Return (X, Y) of the center of cell containing provided text 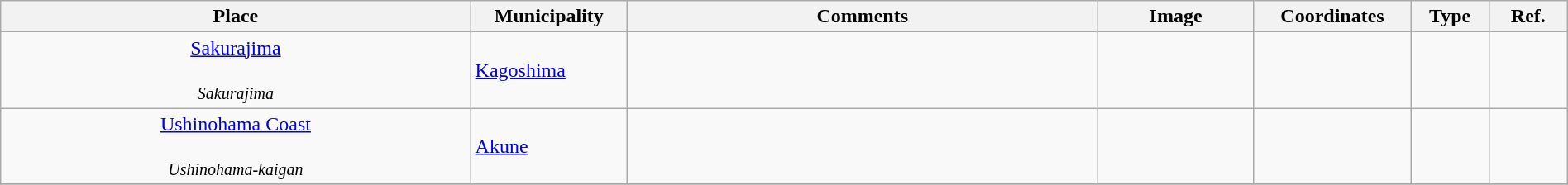
Image (1176, 17)
SakurajimaSakurajima (236, 70)
Kagoshima (549, 70)
Ushinohama CoastUshinohama-kaigan (236, 146)
Coordinates (1331, 17)
Comments (863, 17)
Ref. (1528, 17)
Akune (549, 146)
Type (1451, 17)
Municipality (549, 17)
Place (236, 17)
